Return the (x, y) coordinate for the center point of the cell that contains the specified text.  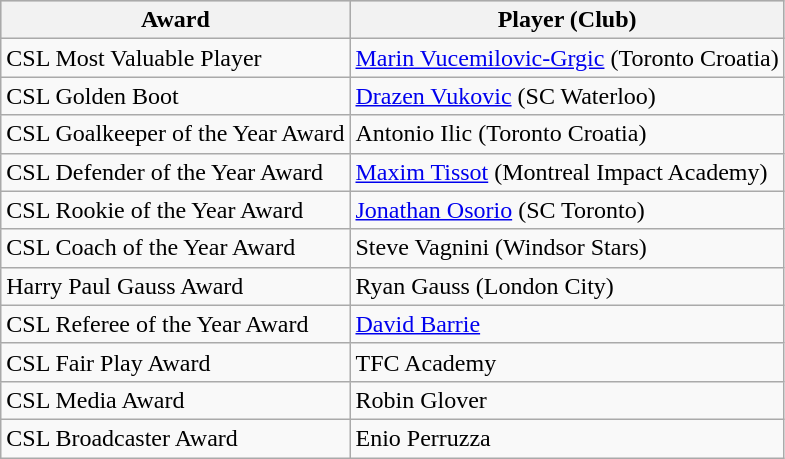
Antonio Ilic (Toronto Croatia) (567, 134)
Harry Paul Gauss Award (176, 286)
Ryan Gauss (London City) (567, 286)
Maxim Tissot (Montreal Impact Academy) (567, 172)
CSL Defender of the Year Award (176, 172)
Player (Club) (567, 20)
Robin Glover (567, 400)
CSL Broadcaster Award (176, 438)
Enio Perruzza (567, 438)
CSL Media Award (176, 400)
CSL Rookie of the Year Award (176, 210)
Drazen Vukovic (SC Waterloo) (567, 96)
CSL Referee of the Year Award (176, 324)
Marin Vucemilovic-Grgic (Toronto Croatia) (567, 58)
Jonathan Osorio (SC Toronto) (567, 210)
Award (176, 20)
Steve Vagnini (Windsor Stars) (567, 248)
CSL Fair Play Award (176, 362)
CSL Most Valuable Player (176, 58)
CSL Goalkeeper of the Year Award (176, 134)
David Barrie (567, 324)
TFC Academy (567, 362)
CSL Golden Boot (176, 96)
CSL Coach of the Year Award (176, 248)
